Detect which cell encompasses the target text, then output its (x, y) center coordinate. 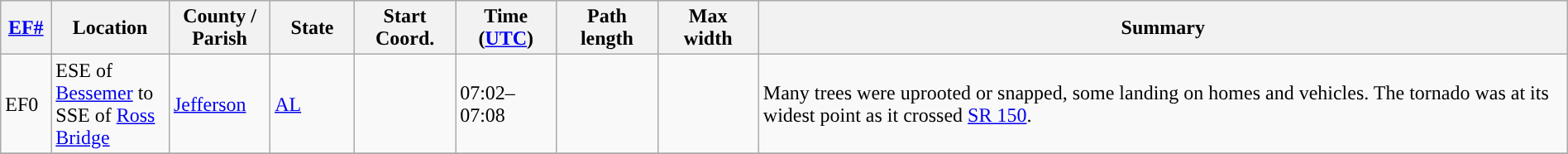
Jefferson (219, 104)
ESE of Bessemer to SSE of Ross Bridge (111, 104)
Time (UTC) (506, 28)
Path length (607, 28)
Many trees were uprooted or snapped, some landing on homes and vehicles. The tornado was at its widest point as it crossed SR 150. (1163, 104)
EF# (26, 28)
County / Parish (219, 28)
State (313, 28)
Summary (1163, 28)
Max width (708, 28)
Start Coord. (404, 28)
AL (313, 104)
Location (111, 28)
07:02–07:08 (506, 104)
EF0 (26, 104)
